Identify which cell holds the provided text, then report its [X, Y] central coordinate. 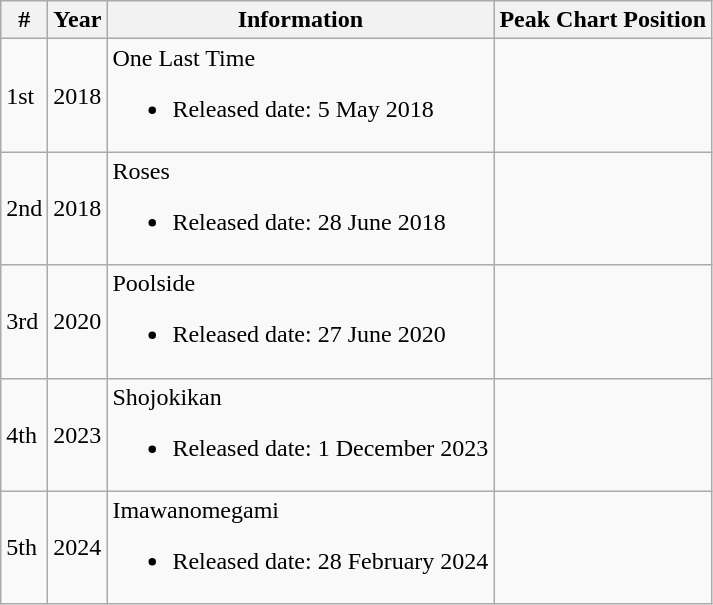
Peak Chart Position [603, 20]
5th [24, 548]
2024 [78, 548]
PoolsideReleased date: 27 June 2020 [300, 322]
# [24, 20]
2nd [24, 208]
Information [300, 20]
1st [24, 96]
One Last TimeReleased date: 5 May 2018 [300, 96]
4th [24, 434]
ShojokikanReleased date: 1 December 2023 [300, 434]
RosesReleased date: 28 June 2018 [300, 208]
3rd [24, 322]
ImawanomegamiReleased date: 28 February 2024 [300, 548]
Year [78, 20]
2020 [78, 322]
2023 [78, 434]
